Provide the [x, y] coordinate of the cell's center where the given text is located.  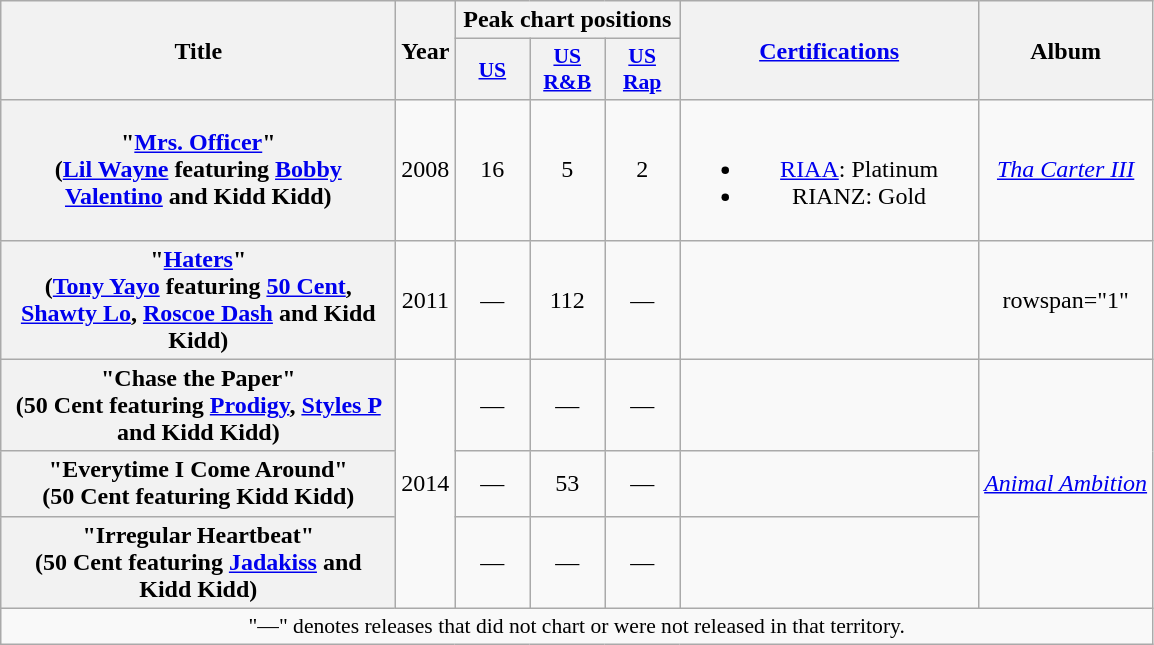
Certifications [830, 50]
USR&B [568, 70]
5 [568, 170]
Peak chart positions [568, 20]
"Chase the Paper" (50 Cent featuring Prodigy, Styles P and Kidd Kidd) [198, 405]
Album [1066, 50]
112 [568, 300]
RIAA: PlatinumRIANZ: Gold [830, 170]
rowspan="1" [1066, 300]
16 [492, 170]
"Everytime I Come Around" (50 Cent featuring Kidd Kidd) [198, 484]
53 [568, 484]
2008 [426, 170]
2011 [426, 300]
"—" denotes releases that did not chart or were not released in that territory. [577, 626]
2 [642, 170]
"Mrs. Officer"(Lil Wayne featuring Bobby Valentino and Kidd Kidd) [198, 170]
USRap [642, 70]
Tha Carter III [1066, 170]
Title [198, 50]
2014 [426, 484]
Year [426, 50]
US [492, 70]
Animal Ambition [1066, 484]
"Irregular Heartbeat" (50 Cent featuring Jadakiss and Kidd Kidd) [198, 562]
"Haters"(Tony Yayo featuring 50 Cent, Shawty Lo, Roscoe Dash and Kidd Kidd) [198, 300]
